Search for the cell housing the specified text and yield its (x, y) center coordinate. 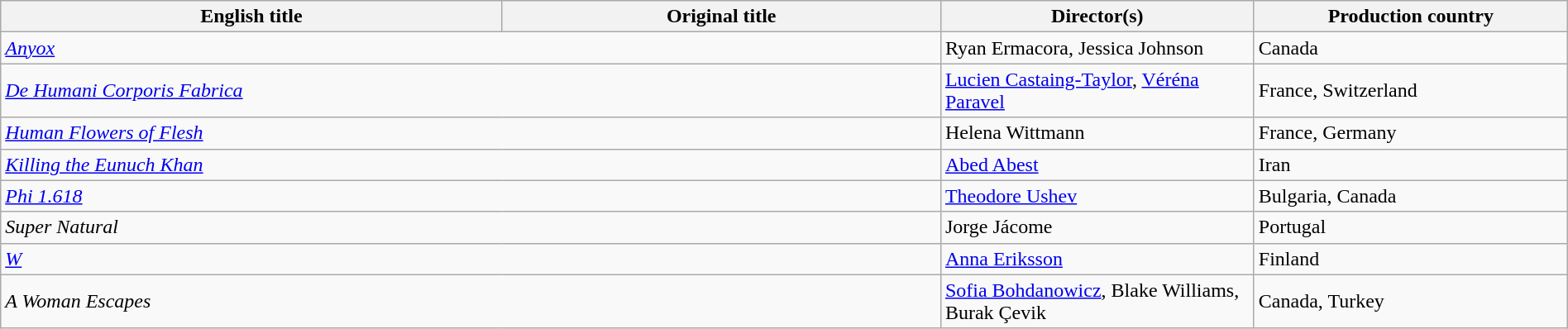
Director(s) (1097, 17)
A Woman Escapes (471, 301)
Ryan Ermacora, Jessica Johnson (1097, 48)
Portugal (1411, 227)
English title (251, 17)
Canada (1411, 48)
Theodore Ushev (1097, 196)
Abed Abest (1097, 164)
Production country (1411, 17)
Sofia Bohdanowicz, Blake Williams, Burak Çevik (1097, 301)
De Humani Corporis Fabrica (471, 91)
Canada, Turkey (1411, 301)
Jorge Jácome (1097, 227)
Human Flowers of Flesh (471, 133)
Phi 1.618 (471, 196)
Killing the Eunuch Khan (471, 164)
Anyox (471, 48)
W (471, 259)
Iran (1411, 164)
Original title (721, 17)
Helena Wittmann (1097, 133)
France, Germany (1411, 133)
Bulgaria, Canada (1411, 196)
Super Natural (471, 227)
Lucien Castaing-Taylor, Véréna Paravel (1097, 91)
Finland (1411, 259)
Anna Eriksson (1097, 259)
France, Switzerland (1411, 91)
